For the text-containing cell, return its midpoint in [x, y] coordinate format. 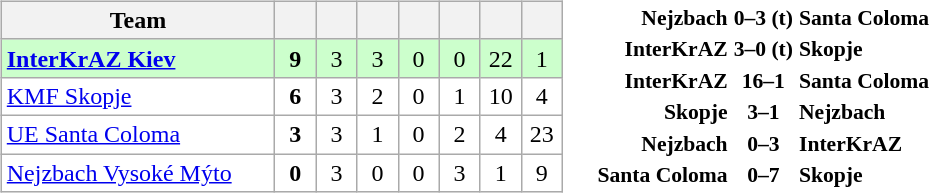
UE Santa Coloma [138, 134]
Team [138, 20]
3–1 [763, 112]
Santa Coloma [662, 175]
0–3 [763, 143]
6 [296, 96]
Nejzbach Vysoké Mýto [138, 173]
22 [500, 58]
0–3 (t) [763, 17]
16–1 [763, 80]
3–0 (t) [763, 49]
0–7 [763, 175]
Skopje [662, 112]
10 [500, 96]
KMF Skopje [138, 96]
23 [542, 134]
InterKrAZ Kiev [138, 58]
